From the cell containing the given text, extract its center point as [X, Y] coordinate. 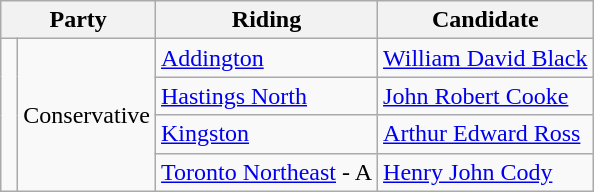
William David Black [486, 58]
Conservative [87, 115]
Candidate [486, 20]
Hastings North [267, 96]
John Robert Cooke [486, 96]
Addington [267, 58]
Kingston [267, 134]
Henry John Cody [486, 172]
Toronto Northeast - A [267, 172]
Party [78, 20]
Riding [267, 20]
Arthur Edward Ross [486, 134]
